Detect which cell encompasses the target text, then output its [x, y] center coordinate. 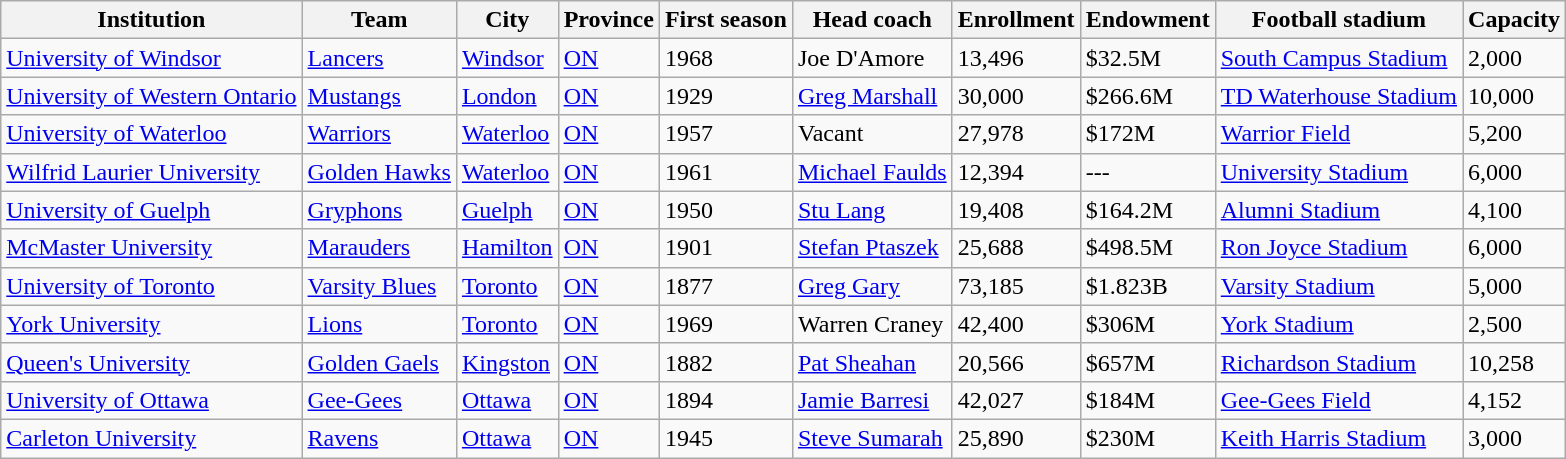
Football stadium [1338, 20]
Enrollment [1016, 20]
$498.5M [1148, 248]
73,185 [1016, 286]
Carleton University [152, 438]
1969 [726, 324]
1961 [726, 172]
2,000 [1514, 58]
Lions [379, 324]
$32.5M [1148, 58]
1968 [726, 58]
Golden Hawks [379, 172]
$657M [1148, 362]
$306M [1148, 324]
$1.823B [1148, 286]
University of Toronto [152, 286]
Province [608, 20]
York Stadium [1338, 324]
25,688 [1016, 248]
Endowment [1148, 20]
Golden Gaels [379, 362]
Warrior Field [1338, 134]
3,000 [1514, 438]
Gee-Gees Field [1338, 400]
Warren Craney [872, 324]
University of Ottawa [152, 400]
TD Waterhouse Stadium [1338, 96]
University of Windsor [152, 58]
$172M [1148, 134]
Steve Sumarah [872, 438]
1950 [726, 210]
13,496 [1016, 58]
York University [152, 324]
2,500 [1514, 324]
Institution [152, 20]
Kingston [507, 362]
Ron Joyce Stadium [1338, 248]
Alumni Stadium [1338, 210]
Queen's University [152, 362]
University of Guelph [152, 210]
Michael Faulds [872, 172]
4,152 [1514, 400]
10,000 [1514, 96]
1901 [726, 248]
University of Waterloo [152, 134]
Hamilton [507, 248]
$230M [1148, 438]
University of Western Ontario [152, 96]
12,394 [1016, 172]
27,978 [1016, 134]
First season [726, 20]
5,200 [1514, 134]
30,000 [1016, 96]
McMaster University [152, 248]
--- [1148, 172]
19,408 [1016, 210]
Vacant [872, 134]
Greg Gary [872, 286]
Gee-Gees [379, 400]
Guelph [507, 210]
25,890 [1016, 438]
42,027 [1016, 400]
London [507, 96]
South Campus Stadium [1338, 58]
Team [379, 20]
20,566 [1016, 362]
Joe D'Amore [872, 58]
University Stadium [1338, 172]
Stefan Ptaszek [872, 248]
Varsity Blues [379, 286]
Capacity [1514, 20]
42,400 [1016, 324]
10,258 [1514, 362]
Head coach [872, 20]
Warriors [379, 134]
Windsor [507, 58]
Gryphons [379, 210]
$184M [1148, 400]
1957 [726, 134]
1882 [726, 362]
1945 [726, 438]
City [507, 20]
1894 [726, 400]
Marauders [379, 248]
Ravens [379, 438]
$164.2M [1148, 210]
Pat Sheahan [872, 362]
Keith Harris Stadium [1338, 438]
Mustangs [379, 96]
1929 [726, 96]
Greg Marshall [872, 96]
Stu Lang [872, 210]
Wilfrid Laurier University [152, 172]
Jamie Barresi [872, 400]
Richardson Stadium [1338, 362]
1877 [726, 286]
5,000 [1514, 286]
$266.6M [1148, 96]
4,100 [1514, 210]
Varsity Stadium [1338, 286]
Lancers [379, 58]
